Extract the [X, Y] coordinate from the center of the cell holding the provided text.  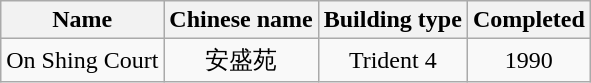
Name [82, 20]
On Shing Court [82, 60]
1990 [528, 60]
安盛苑 [241, 60]
Trident 4 [392, 60]
Completed [528, 20]
Chinese name [241, 20]
Building type [392, 20]
